Capture the cell that displays the provided text and extract its [x, y] central coordinate. 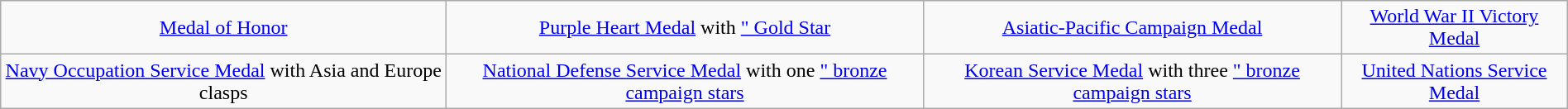
Medal of Honor [223, 28]
Asiatic-Pacific Campaign Medal [1131, 28]
United Nations Service Medal [1455, 81]
Purple Heart Medal with " Gold Star [685, 28]
National Defense Service Medal with one " bronze campaign stars [685, 81]
Korean Service Medal with three " bronze campaign stars [1131, 81]
World War II Victory Medal [1455, 28]
Navy Occupation Service Medal with Asia and Europe clasps [223, 81]
